Detect which cell encompasses the target text, then output its [x, y] center coordinate. 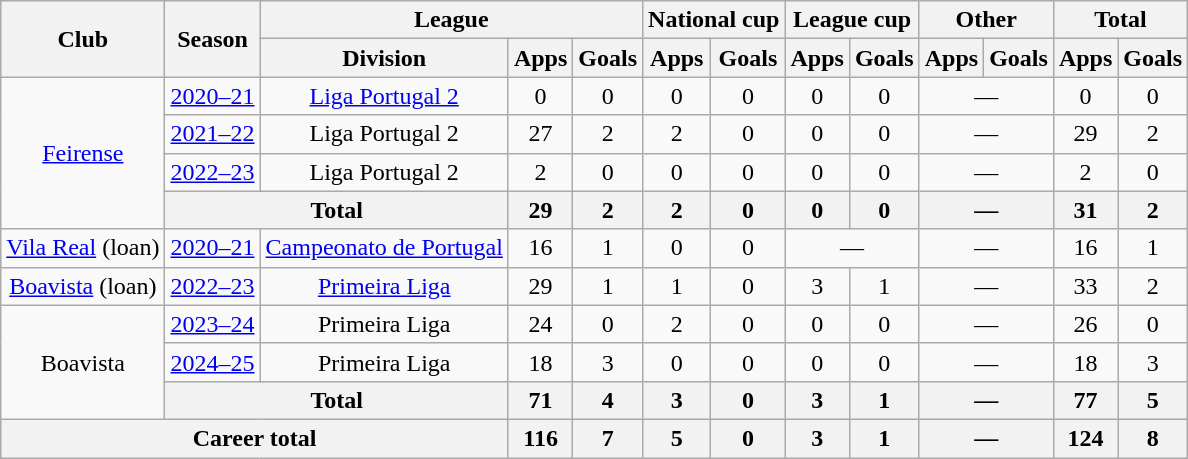
2024–25 [212, 362]
Season [212, 39]
2021–22 [212, 134]
Feirense [83, 153]
26 [1085, 324]
Career total [255, 438]
71 [540, 400]
Boavista (loan) [83, 286]
National cup [714, 20]
Boavista [83, 362]
League [452, 20]
Other [986, 20]
2023–24 [212, 324]
7 [608, 438]
124 [1085, 438]
Campeonato de Portugal [384, 248]
77 [1085, 400]
33 [1085, 286]
League cup [852, 20]
8 [1153, 438]
Club [83, 39]
4 [608, 400]
31 [1085, 210]
27 [540, 134]
24 [540, 324]
116 [540, 438]
Division [384, 58]
Vila Real (loan) [83, 248]
